Locate the cell with the specified text and output its [x, y] center coordinate. 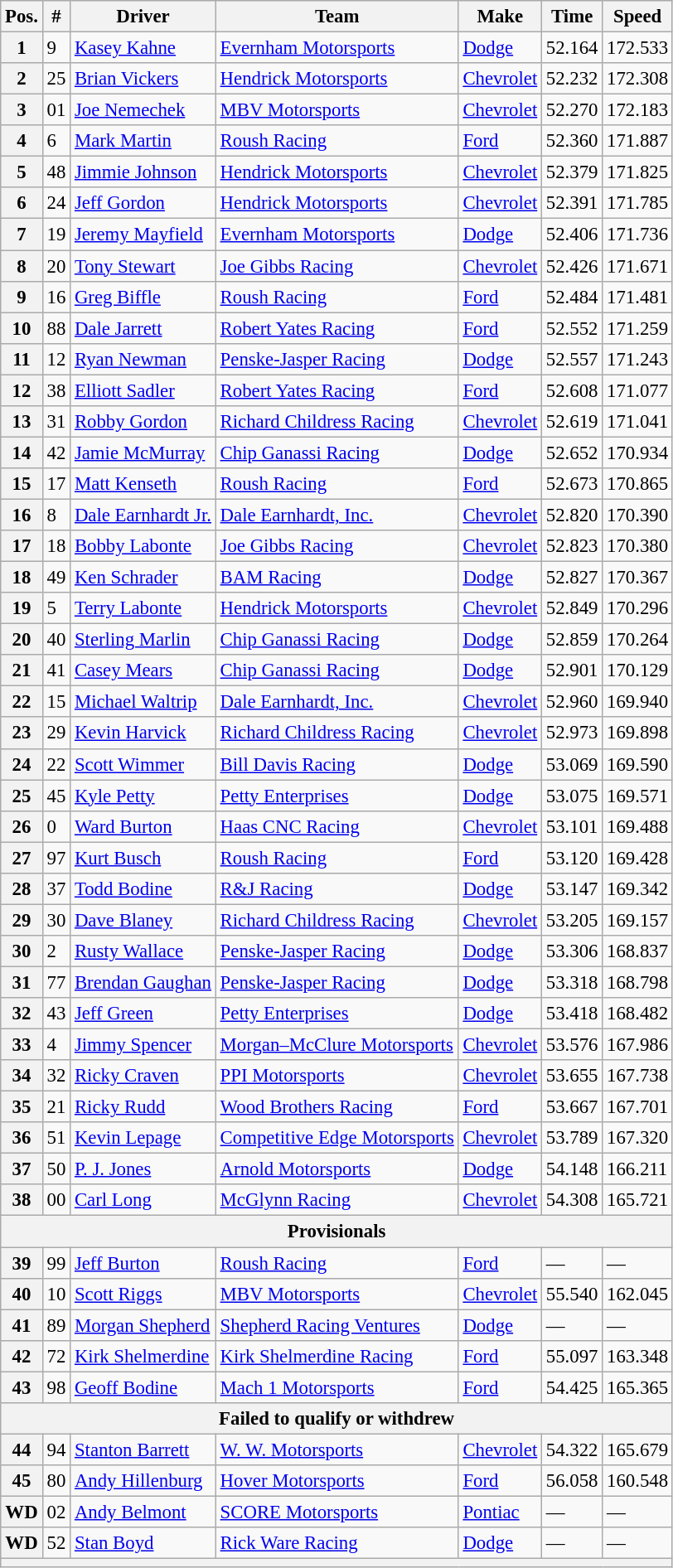
Geoff Bodine [143, 1387]
Ricky Rudd [143, 1107]
52.557 [572, 359]
52.827 [572, 578]
53.789 [572, 1138]
169.590 [638, 764]
00 [56, 1201]
52.859 [572, 640]
54.308 [572, 1201]
Jeff Green [143, 1014]
Jimmy Spencer [143, 1045]
170.390 [638, 515]
165.365 [638, 1387]
Bobby Labonte [143, 546]
50 [56, 1169]
52.673 [572, 484]
Michael Waltrip [143, 702]
Bill Davis Racing [336, 764]
169.428 [638, 858]
Todd Bodine [143, 889]
BAM Racing [336, 578]
52.164 [572, 48]
53.075 [572, 796]
7 [22, 235]
80 [56, 1481]
172.183 [638, 110]
94 [56, 1449]
Morgan–McClure Motorsports [336, 1045]
99 [56, 1263]
28 [22, 889]
52.823 [572, 546]
1 [22, 48]
166.211 [638, 1169]
167.701 [638, 1107]
R&J Racing [336, 889]
Brian Vickers [143, 79]
168.837 [638, 951]
Terry Labonte [143, 608]
Provisionals [336, 1232]
Ken Schrader [143, 578]
89 [56, 1325]
Pos. [22, 17]
56.058 [572, 1481]
165.721 [638, 1201]
160.548 [638, 1481]
Ryan Newman [143, 359]
Dale Jarrett [143, 328]
Casey Mears [143, 670]
53.667 [572, 1107]
171.243 [638, 359]
3 [22, 110]
53.101 [572, 826]
52.426 [572, 266]
Morgan Shepherd [143, 1325]
162.045 [638, 1294]
52.406 [572, 235]
Jeff Burton [143, 1263]
Ward Burton [143, 826]
Mark Martin [143, 141]
170.296 [638, 608]
171.481 [638, 297]
170.865 [638, 484]
171.671 [638, 266]
48 [56, 172]
Hover Motorsports [336, 1481]
34 [22, 1076]
169.940 [638, 702]
Kevin Lepage [143, 1138]
171.259 [638, 328]
54.322 [572, 1449]
0 [56, 826]
26 [22, 826]
52.849 [572, 608]
52.232 [572, 79]
Tony Stewart [143, 266]
52.391 [572, 203]
PPI Motorsports [336, 1076]
33 [22, 1045]
53.205 [572, 920]
11 [22, 359]
Andy Belmont [143, 1512]
Dale Earnhardt Jr. [143, 515]
165.679 [638, 1449]
Scott Wimmer [143, 764]
55.097 [572, 1356]
Kasey Kahne [143, 48]
167.320 [638, 1138]
Jeff Gordon [143, 203]
Make [500, 17]
167.738 [638, 1076]
171.785 [638, 203]
Matt Kenseth [143, 484]
53.655 [572, 1076]
P. J. Jones [143, 1169]
170.264 [638, 640]
53.576 [572, 1045]
Stan Boyd [143, 1543]
169.571 [638, 796]
170.380 [638, 546]
McGlynn Racing [336, 1201]
Dave Blaney [143, 920]
Carl Long [143, 1201]
172.308 [638, 79]
Kevin Harvick [143, 733]
171.736 [638, 235]
169.342 [638, 889]
169.898 [638, 733]
170.934 [638, 452]
171.041 [638, 422]
Kyle Petty [143, 796]
53.318 [572, 982]
44 [22, 1449]
52.608 [572, 390]
23 [22, 733]
Kirk Shelmerdine [143, 1356]
53.306 [572, 951]
52.820 [572, 515]
72 [56, 1356]
52.652 [572, 452]
170.129 [638, 670]
52.901 [572, 670]
172.533 [638, 48]
Joe Nemechek [143, 110]
53.418 [572, 1014]
Shepherd Racing Ventures [336, 1325]
27 [22, 858]
49 [56, 578]
Jeremy Mayfield [143, 235]
52.552 [572, 328]
# [56, 17]
52 [56, 1543]
W. W. Motorsports [336, 1449]
171.077 [638, 390]
Stanton Barrett [143, 1449]
53.069 [572, 764]
52.973 [572, 733]
Robby Gordon [143, 422]
Rick Ware Racing [336, 1543]
Greg Biffle [143, 297]
14 [22, 452]
Driver [143, 17]
02 [56, 1512]
Mach 1 Motorsports [336, 1387]
53.147 [572, 889]
Failed to qualify or withdrew [336, 1419]
Kurt Busch [143, 858]
Scott Riggs [143, 1294]
01 [56, 110]
36 [22, 1138]
Rusty Wallace [143, 951]
54.425 [572, 1387]
Jimmie Johnson [143, 172]
168.482 [638, 1014]
52.619 [572, 422]
55.540 [572, 1294]
Wood Brothers Racing [336, 1107]
54.148 [572, 1169]
Time [572, 17]
52.484 [572, 297]
Jamie McMurray [143, 452]
Arnold Motorsports [336, 1169]
Brendan Gaughan [143, 982]
SCORE Motorsports [336, 1512]
Elliott Sadler [143, 390]
Pontiac [500, 1512]
Ricky Craven [143, 1076]
168.798 [638, 982]
163.348 [638, 1356]
171.887 [638, 141]
51 [56, 1138]
77 [56, 982]
52.360 [572, 141]
167.986 [638, 1045]
Andy Hillenburg [143, 1481]
39 [22, 1263]
13 [22, 422]
88 [56, 328]
Haas CNC Racing [336, 826]
Speed [638, 17]
52.270 [572, 110]
169.157 [638, 920]
98 [56, 1387]
52.960 [572, 702]
169.488 [638, 826]
Kirk Shelmerdine Racing [336, 1356]
35 [22, 1107]
171.825 [638, 172]
Sterling Marlin [143, 640]
Competitive Edge Motorsports [336, 1138]
52.379 [572, 172]
53.120 [572, 858]
Team [336, 17]
97 [56, 858]
170.367 [638, 578]
